Determine the [X, Y] coordinate at the center of the cell enclosing the given text.  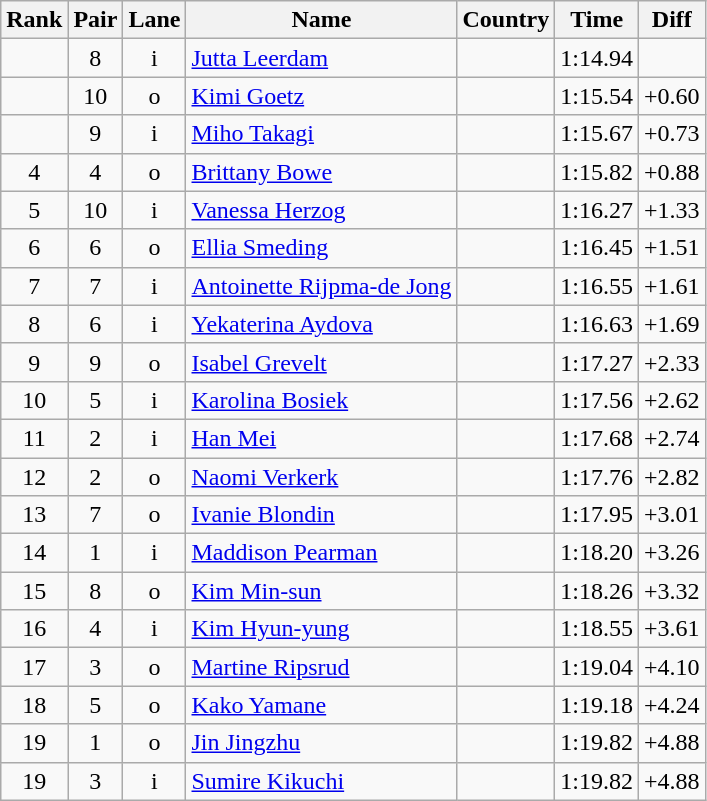
1:14.94 [597, 58]
Han Mei [322, 438]
+1.51 [672, 248]
Sumire Kikuchi [322, 781]
Kimi Goetz [322, 96]
Jin Jingzhu [322, 743]
+0.88 [672, 172]
1:16.55 [597, 286]
+3.26 [672, 553]
Antoinette Rijpma-de Jong [322, 286]
16 [34, 629]
+4.10 [672, 667]
15 [34, 591]
12 [34, 477]
1:16.45 [597, 248]
+3.01 [672, 515]
1:17.56 [597, 400]
Time [597, 20]
1:17.76 [597, 477]
Rank [34, 20]
+3.32 [672, 591]
1:19.18 [597, 705]
1:17.27 [597, 362]
1:18.26 [597, 591]
Pair [96, 20]
Miho Takagi [322, 134]
+0.73 [672, 134]
1:18.20 [597, 553]
+3.61 [672, 629]
Martine Ripsrud [322, 667]
+2.74 [672, 438]
Karolina Bosiek [322, 400]
+4.24 [672, 705]
1:19.04 [597, 667]
1:15.82 [597, 172]
Kim Hyun-yung [322, 629]
Diff [672, 20]
Lane [154, 20]
17 [34, 667]
1:15.67 [597, 134]
Vanessa Herzog [322, 210]
Ellia Smeding [322, 248]
Kim Min-sun [322, 591]
Brittany Bowe [322, 172]
Name [322, 20]
14 [34, 553]
+2.62 [672, 400]
Isabel Grevelt [322, 362]
Maddison Pearman [322, 553]
1:17.95 [597, 515]
1:18.55 [597, 629]
Yekaterina Aydova [322, 324]
+2.82 [672, 477]
Jutta Leerdam [322, 58]
+1.69 [672, 324]
11 [34, 438]
1:16.27 [597, 210]
Naomi Verkerk [322, 477]
Country [506, 20]
1:17.68 [597, 438]
18 [34, 705]
+2.33 [672, 362]
+1.33 [672, 210]
+1.61 [672, 286]
1:15.54 [597, 96]
13 [34, 515]
Kako Yamane [322, 705]
+0.60 [672, 96]
1:16.63 [597, 324]
Ivanie Blondin [322, 515]
